Provide the [X, Y] coordinate of the cell's center where the given text is located.  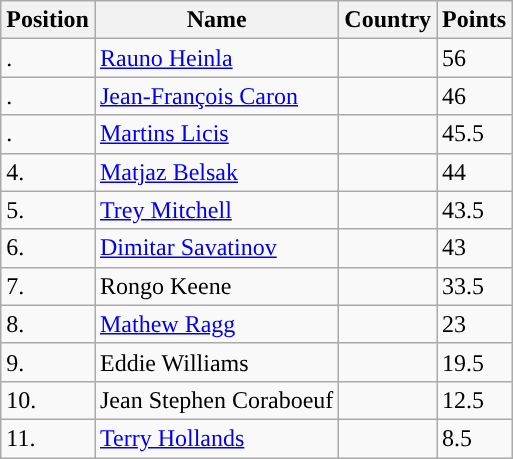
33.5 [474, 286]
4. [48, 172]
46 [474, 96]
Terry Hollands [216, 438]
12.5 [474, 400]
45.5 [474, 134]
Position [48, 20]
10. [48, 400]
Points [474, 20]
11. [48, 438]
Country [388, 20]
Jean Stephen Coraboeuf [216, 400]
Name [216, 20]
43 [474, 248]
9. [48, 362]
19.5 [474, 362]
Eddie Williams [216, 362]
Mathew Ragg [216, 324]
44 [474, 172]
8.5 [474, 438]
Martins Licis [216, 134]
5. [48, 210]
Trey Mitchell [216, 210]
Jean-François Caron [216, 96]
7. [48, 286]
Matjaz Belsak [216, 172]
23 [474, 324]
6. [48, 248]
Rauno Heinla [216, 58]
56 [474, 58]
8. [48, 324]
Dimitar Savatinov [216, 248]
43.5 [474, 210]
Rongo Keene [216, 286]
